Locate the cell with the specified text and output its [X, Y] center coordinate. 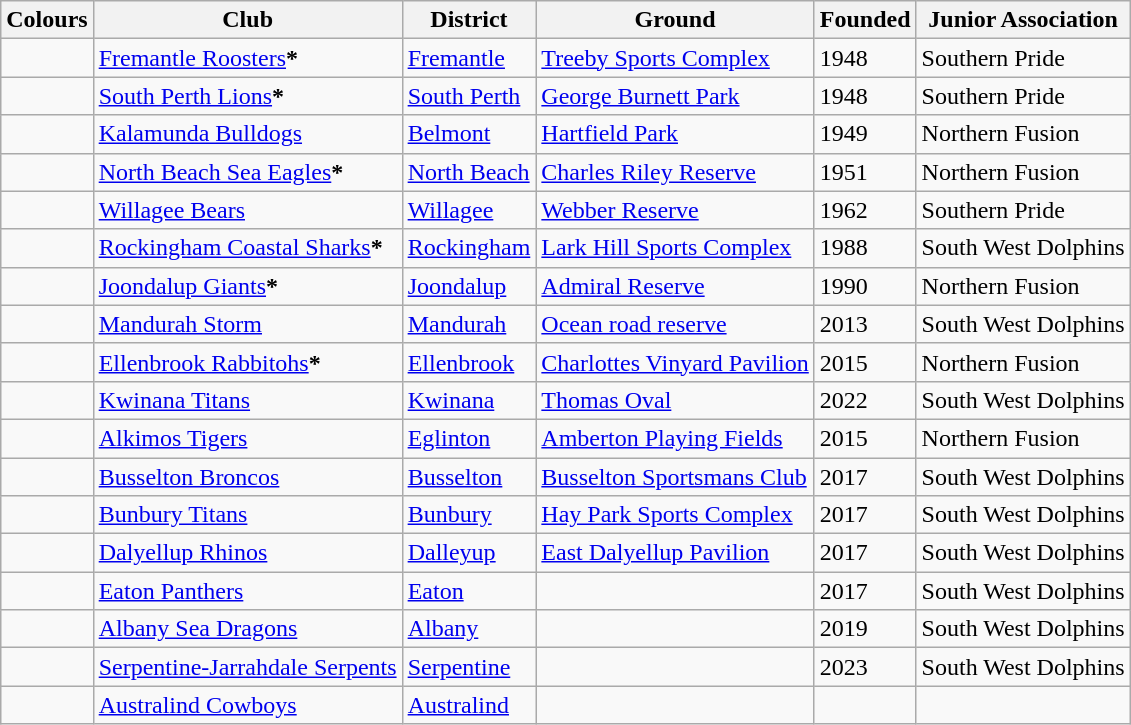
Fremantle Roosters* [248, 58]
Treeby Sports Complex [675, 58]
Ocean road reserve [675, 324]
Busselton [469, 477]
Busselton Broncos [248, 477]
Kwinana [469, 400]
South Perth [469, 96]
North Beach Sea Eagles* [248, 172]
South Perth Lions* [248, 96]
Eaton [469, 591]
Dalyellup Rhinos [248, 553]
1951 [865, 172]
Rockingham [469, 248]
Club [248, 20]
East Dalyellup Pavilion [675, 553]
1990 [865, 286]
Eglinton [469, 438]
Kwinana Titans [248, 400]
Australind [469, 705]
Hay Park Sports Complex [675, 515]
Colours [47, 20]
Ellenbrook Rabbitohs* [248, 362]
Charles Riley Reserve [675, 172]
Junior Association [1023, 20]
Busselton Sportsmans Club [675, 477]
Charlottes Vinyard Pavilion [675, 362]
Lark Hill Sports Complex [675, 248]
Bunbury [469, 515]
Hartfield Park [675, 134]
Amberton Playing Fields [675, 438]
Dalleyup [469, 553]
Mandurah [469, 324]
Willagee [469, 210]
2013 [865, 324]
George Burnett Park [675, 96]
Mandurah Storm [248, 324]
Fremantle [469, 58]
Webber Reserve [675, 210]
1949 [865, 134]
Willagee Bears [248, 210]
Rockingham Coastal Sharks* [248, 248]
District [469, 20]
2022 [865, 400]
Ground [675, 20]
1988 [865, 248]
Founded [865, 20]
1962 [865, 210]
Admiral Reserve [675, 286]
2023 [865, 667]
Alkimos Tigers [248, 438]
Albany [469, 629]
Serpentine-Jarrahdale Serpents [248, 667]
Kalamunda Bulldogs [248, 134]
Ellenbrook [469, 362]
Belmont [469, 134]
Albany Sea Dragons [248, 629]
Serpentine [469, 667]
2019 [865, 629]
Australind Cowboys [248, 705]
Bunbury Titans [248, 515]
Eaton Panthers [248, 591]
Joondalup Giants* [248, 286]
Joondalup [469, 286]
North Beach [469, 172]
Thomas Oval [675, 400]
